Search for the cell housing the specified text and yield its (X, Y) center coordinate. 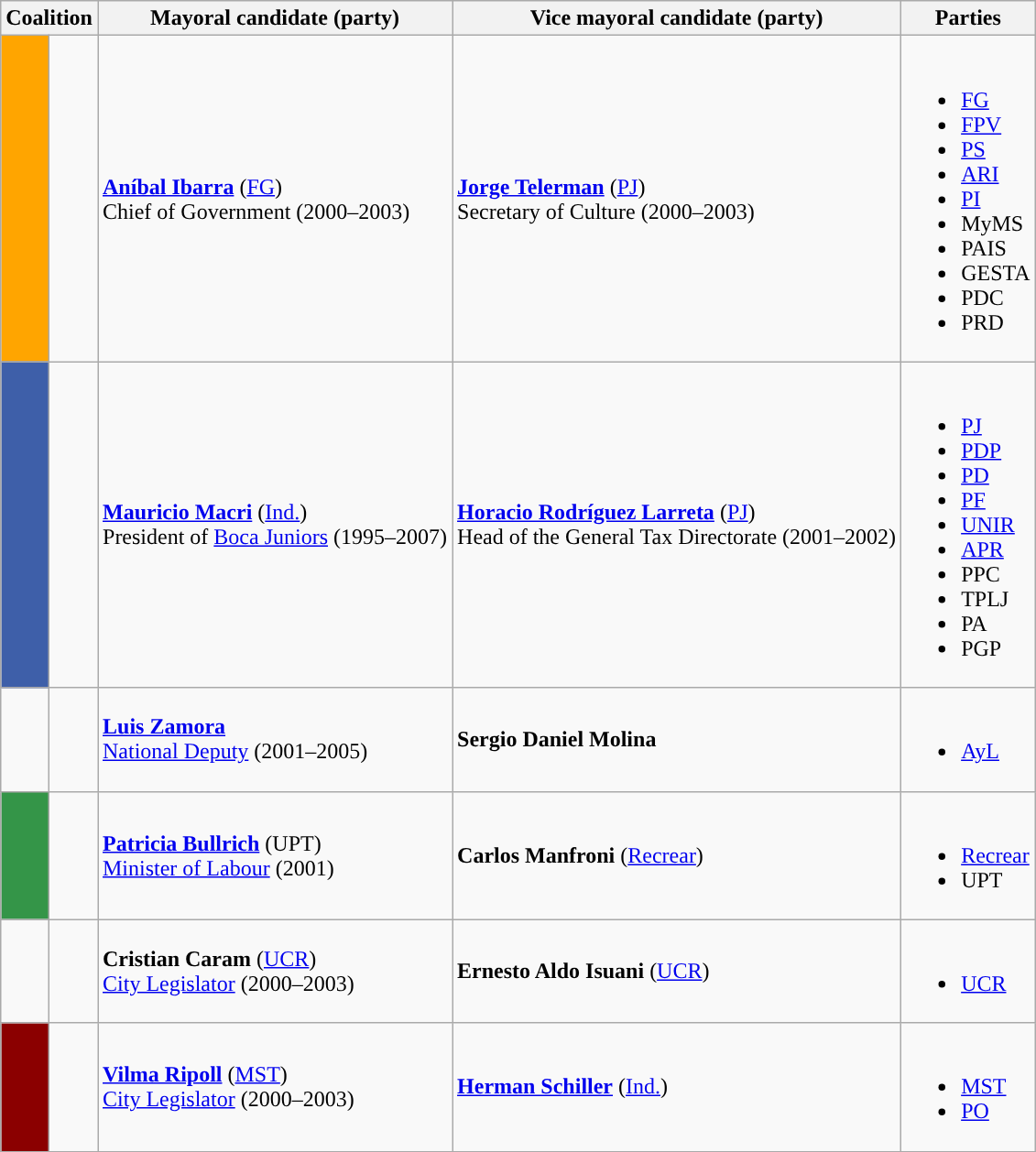
Horacio Rodríguez Larreta (PJ)Head of the General Tax Directorate (2001–2002) (677, 525)
Parties (968, 18)
RecrearUPT (968, 855)
Luis ZamoraNational Deputy (2001–2005) (275, 740)
Mayoral candidate (party) (275, 18)
Ernesto Aldo Isuani (UCR) (677, 971)
UCR (968, 971)
FGFPVPSARIPIMyMSPAISGESTAPDCPRD (968, 199)
Cristian Caram (UCR)City Legislator (2000–2003) (275, 971)
Carlos Manfroni (Recrear) (677, 855)
Sergio Daniel Molina (677, 740)
Vilma Ripoll (MST)City Legislator (2000–2003) (275, 1087)
Jorge Telerman (PJ)Secretary of Culture (2000–2003) (677, 199)
MSTPO (968, 1087)
AyL (968, 740)
Mauricio Macri (Ind.)President of Boca Juniors (1995–2007) (275, 525)
Patricia Bullrich (UPT)Minister of Labour (2001) (275, 855)
Herman Schiller (Ind.) (677, 1087)
Vice mayoral candidate (party) (677, 18)
Aníbal Ibarra (FG)Chief of Government (2000–2003) (275, 199)
Coalition (49, 18)
PJPDPPDPFUNIRAPRPPCTPLJPAPGP (968, 525)
